From the cell containing the given text, extract its center point as (x, y) coordinate. 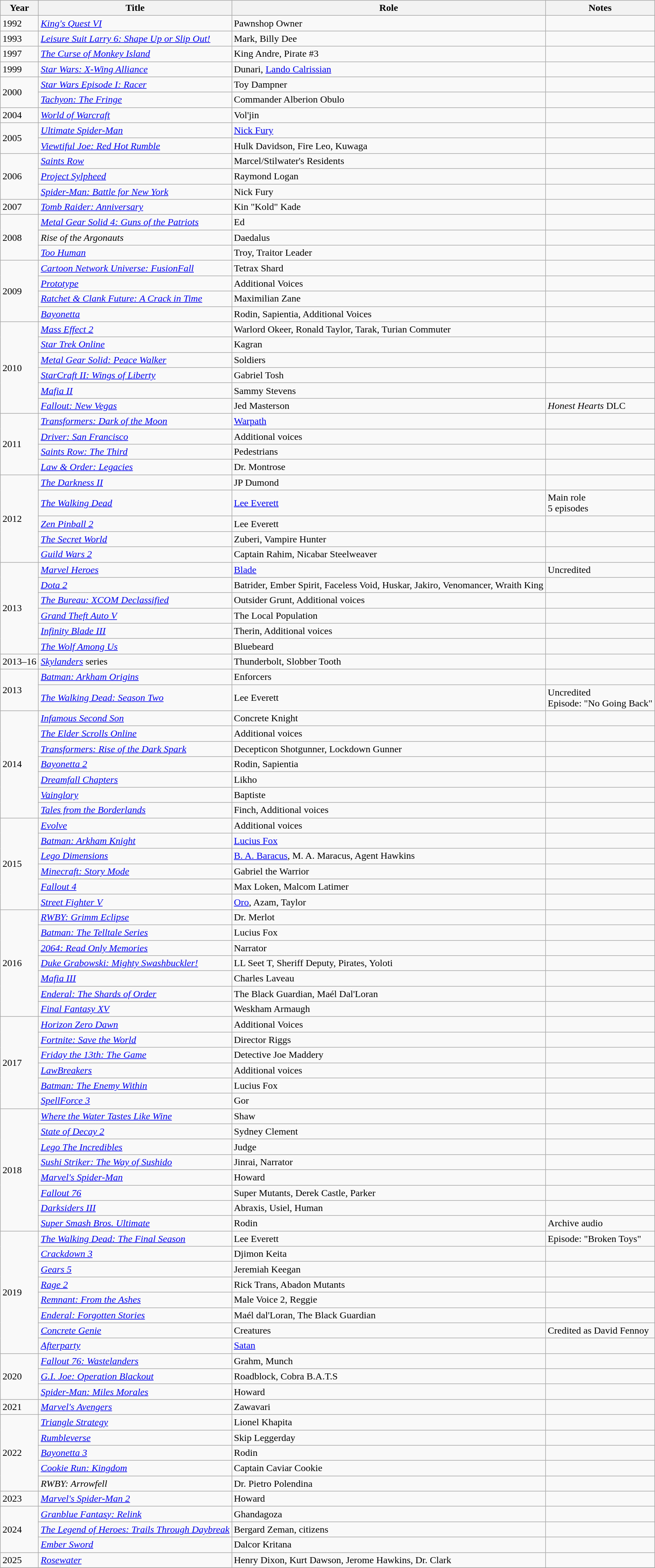
Rosewater (135, 1560)
Episode: "Broken Toys" (600, 1239)
Kin "Kold" Kade (388, 207)
Rodin, Sapientia, Additional Voices (388, 314)
Baptiste (388, 795)
2007 (19, 207)
The Bureau: XCOM Declassified (135, 600)
RWBY: Arrowfell (135, 1484)
2023 (19, 1499)
Transformers: Dark of the Moon (135, 421)
Title (135, 8)
Maximilian Zane (388, 299)
Mafia II (135, 390)
Zuberi, Vampire Hunter (388, 539)
The Secret World (135, 539)
Marvel's Spider-Man 2 (135, 1499)
2025 (19, 1560)
Gabriel Tosh (388, 375)
Mark, Billy Dee (388, 39)
Roadblock, Cobra B.A.T.S (388, 1376)
Super Mutants, Derek Castle, Parker (388, 1193)
Minecraft: Story Mode (135, 871)
Metal Gear Solid 4: Guns of the Patriots (135, 222)
Kagran (388, 345)
Grahm, Munch (388, 1361)
Enforcers (388, 677)
Lego The Incredibles (135, 1147)
Enderal: The Shards of Order (135, 994)
Cartoon Network Universe: FusionFall (135, 268)
Lionel Khapita (388, 1422)
Troy, Traitor Leader (388, 253)
Likho (388, 780)
Final Fantasy XV (135, 1009)
Skip Leggerday (388, 1437)
2064: Read Only Memories (135, 948)
King Andre, Pirate #3 (388, 54)
Batman: The Telltale Series (135, 932)
Batman: The Enemy Within (135, 1086)
2022 (19, 1453)
Metal Gear Solid: Peace Walker (135, 360)
World of Warcraft (135, 115)
Remnant: From the Ashes (135, 1300)
Where the Water Tastes Like Wine (135, 1116)
Oro, Azam, Taylor (388, 902)
Ghandagoza (388, 1514)
2011 (19, 444)
2009 (19, 291)
Duke Grabowski: Mighty Swashbuckler! (135, 963)
Street Fighter V (135, 902)
Concrete Genie (135, 1330)
King's Quest VI (135, 23)
Grand Theft Auto V (135, 616)
StarCraft II: Wings of Liberty (135, 375)
Male Voice 2, Reggie (388, 1300)
Outsider Grunt, Additional voices (388, 600)
Concrete Knight (388, 718)
Warlord Okeer, Ronald Taylor, Tarak, Turian Commuter (388, 329)
Zawavari (388, 1407)
2016 (19, 963)
Tomb Raider: Anniversary (135, 207)
The Elder Scrolls Online (135, 734)
Evolve (135, 825)
Thunderbolt, Slobber Tooth (388, 661)
Detective Joe Maddery (388, 1055)
The Walking Dead: Season Two (135, 697)
Mafia III (135, 979)
Bayonetta 2 (135, 764)
Star Trek Online (135, 345)
Viewtiful Joe: Red Hot Rumble (135, 146)
Afterparty (135, 1346)
LL Seet T, Sheriff Deputy, Pirates, Yoloti (388, 963)
1997 (19, 54)
Vol'jin (388, 115)
2008 (19, 238)
Star Wars: X-Wing Alliance (135, 69)
Sydney Clement (388, 1131)
Marvel's Spider-Man (135, 1177)
UncreditedEpisode: "No Going Back" (600, 697)
Tales from the Borderlands (135, 810)
Granblue Fantasy: Relink (135, 1514)
Blade (388, 570)
Transformers: Rise of the Dark Spark (135, 749)
Marvel's Avengers (135, 1407)
2000 (19, 92)
Rick Trans, Abadon Mutants (388, 1285)
Weskham Armaugh (388, 1009)
Too Human (135, 253)
Enderal: Forgotten Stories (135, 1315)
Super Smash Bros. Ultimate (135, 1223)
Captain Caviar Cookie (388, 1468)
Pawnshop Owner (388, 23)
Leisure Suit Larry 6: Shape Up or Slip Out! (135, 39)
Saints Row: The Third (135, 452)
Marcel/Stilwater's Residents (388, 161)
Jinrai, Narrator (388, 1162)
State of Decay 2 (135, 1131)
Mass Effect 2 (135, 329)
Creatures (388, 1330)
Fortnite: Save the World (135, 1040)
Honest Hearts DLC (600, 406)
Crackdown 3 (135, 1254)
Bergard Zeman, citizens (388, 1529)
Sushi Striker: The Way of Sushido (135, 1162)
Soldiers (388, 360)
Bayonetta 3 (135, 1453)
Dr. Montrose (388, 467)
Cookie Run: Kingdom (135, 1468)
Shaw (388, 1116)
JP Dumond (388, 482)
2010 (19, 367)
2015 (19, 864)
Fallout 4 (135, 887)
2020 (19, 1376)
Prototype (135, 283)
Rodin, Sapientia (388, 764)
Captain Rahim, Nicabar Steelweaver (388, 554)
The Wolf Among Us (135, 646)
Infinity Blade III (135, 631)
Jed Masterson (388, 406)
The Legend of Heroes: Trails Through Daybreak (135, 1529)
RWBY: Grimm Eclipse (135, 917)
Batman: Arkham Knight (135, 841)
The Walking Dead: The Final Season (135, 1239)
Saints Row (135, 161)
Main role 5 episodes (600, 503)
Judge (388, 1147)
2018 (19, 1170)
Infamous Second Son (135, 718)
Narrator (388, 948)
The Darkness II (135, 482)
Ed (388, 222)
Year (19, 8)
Daedalus (388, 238)
LawBreakers (135, 1070)
Toy Dampner (388, 84)
Darksiders III (135, 1208)
Bayonetta (135, 314)
The Black Guardian, Maél Dal'Loran (388, 994)
1993 (19, 39)
Pedestrians (388, 452)
Tachyon: The Fringe (135, 100)
Dunari, Lando Calrissian (388, 69)
Gears 5 (135, 1269)
Rage 2 (135, 1285)
Finch, Additional voices (388, 810)
The Walking Dead (135, 503)
The Curse of Monkey Island (135, 54)
Bluebeard (388, 646)
Zen Pinball 2 (135, 524)
Charles Laveau (388, 979)
Vainglory (135, 795)
Rumbleverse (135, 1437)
Marvel Heroes (135, 570)
Spider-Man: Miles Morales (135, 1391)
Dr. Pietro Polendina (388, 1484)
2024 (19, 1529)
Lego Dimensions (135, 856)
2013–16 (19, 661)
Guild Wars 2 (135, 554)
Director Riggs (388, 1040)
Uncredited (600, 570)
2021 (19, 1407)
Ultimate Spider-Man (135, 130)
Fallout 76 (135, 1193)
1999 (19, 69)
Credited as David Fennoy (600, 1330)
Henry Dixon, Kurt Dawson, Jerome Hawkins, Dr. Clark (388, 1560)
Warpath (388, 421)
Djimon Keita (388, 1254)
1992 (19, 23)
Rise of the Argonauts (135, 238)
Decepticon Shotgunner, Lockdown Gunner (388, 749)
2006 (19, 176)
The Local Population (388, 616)
Dr. Merlot (388, 917)
Driver: San Francisco (135, 436)
Law & Order: Legacies (135, 467)
2004 (19, 115)
Archive audio (600, 1223)
Notes (600, 8)
Jeremiah Keegan (388, 1269)
SpellForce 3 (135, 1101)
Raymond Logan (388, 176)
Fallout: New Vegas (135, 406)
2014 (19, 764)
Sammy Stevens (388, 390)
2017 (19, 1063)
B. A. Baracus, M. A. Maracus, Agent Hawkins (388, 856)
Ratchet & Clank Future: A Crack in Time (135, 299)
Gor (388, 1101)
Horizon Zero Dawn (135, 1024)
Dota 2 (135, 585)
Skylanders series (135, 661)
Batman: Arkham Origins (135, 677)
Maél dal'Loran, The Black Guardian (388, 1315)
Fallout 76: Wastelanders (135, 1361)
Satan (388, 1346)
Spider-Man: Battle for New York (135, 192)
G.I. Joe: Operation Blackout (135, 1376)
Star Wars Episode I: Racer (135, 84)
Dreamfall Chapters (135, 780)
Ember Sword (135, 1545)
Role (388, 8)
Tetrax Shard (388, 268)
2005 (19, 138)
Therin, Additional voices (388, 631)
Max Loken, Malcom Latimer (388, 887)
Hulk Davidson, Fire Leo, Kuwaga (388, 146)
2012 (19, 519)
Commander Alberion Obulo (388, 100)
Project Sylpheed (135, 176)
Friday the 13th: The Game (135, 1055)
Gabriel the Warrior (388, 871)
2019 (19, 1292)
Abraxis, Usiel, Human (388, 1208)
Dalcor Kritana (388, 1545)
Batrider, Ember Spirit, Faceless Void, Huskar, Jakiro, Venomancer, Wraith King (388, 585)
Triangle Strategy (135, 1422)
